Determine the (x, y) coordinate at the center of the cell enclosing the given text.  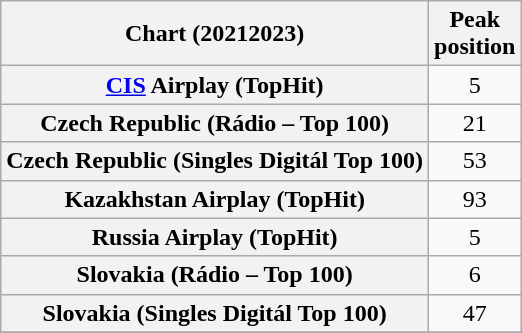
Kazakhstan Airplay (TopHit) (215, 199)
Slovakia (Rádio – Top 100) (215, 275)
CIS Airplay (TopHit) (215, 85)
Czech Republic (Rádio – Top 100) (215, 123)
47 (475, 313)
93 (475, 199)
6 (475, 275)
Peakposition (475, 34)
Slovakia (Singles Digitál Top 100) (215, 313)
Chart (20212023) (215, 34)
Czech Republic (Singles Digitál Top 100) (215, 161)
53 (475, 161)
Russia Airplay (TopHit) (215, 237)
21 (475, 123)
